Output the (X, Y) coordinate of the center of the cell containing the given text.  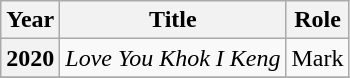
Role (318, 20)
Mark (318, 58)
2020 (30, 58)
Title (173, 20)
Love You Khok I Keng (173, 58)
Year (30, 20)
